Pinpoint the cell where the given text exists, returning its (X, Y) midpoint coordinate. 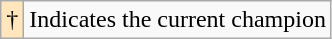
Indicates the current champion (178, 20)
† (12, 20)
